Capture the cell that displays the provided text and extract its [X, Y] central coordinate. 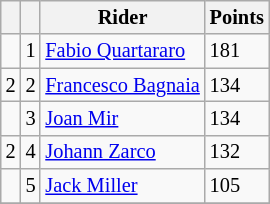
105 [237, 186]
4 [31, 152]
1 [31, 51]
132 [237, 152]
3 [31, 118]
181 [237, 51]
Joan Mir [122, 118]
5 [31, 186]
Jack Miller [122, 186]
Johann Zarco [122, 152]
Francesco Bagnaia [122, 85]
Points [237, 17]
Fabio Quartararo [122, 51]
Rider [122, 17]
